Return the [X, Y] coordinate for the center point of the cell that contains the specified text.  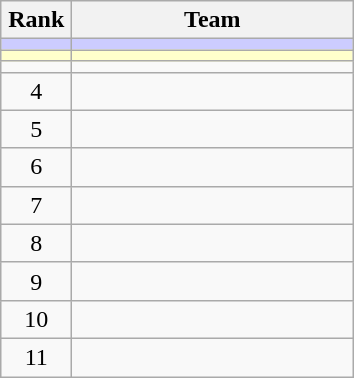
5 [36, 129]
Team [212, 20]
4 [36, 91]
Rank [36, 20]
6 [36, 167]
8 [36, 243]
10 [36, 319]
9 [36, 281]
7 [36, 205]
11 [36, 357]
